Capture the cell that displays the provided text and extract its [X, Y] central coordinate. 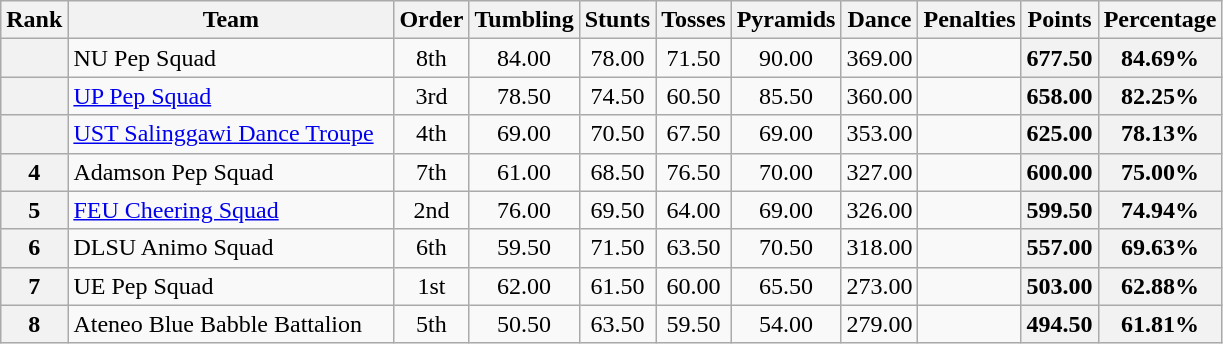
NU Pep Squad [231, 58]
6 [34, 248]
69.63% [1160, 248]
318.00 [880, 248]
Percentage [1160, 20]
70.00 [786, 172]
353.00 [880, 134]
76.50 [694, 172]
Adamson Pep Squad [231, 172]
82.25% [1160, 96]
DLSU Animo Squad [231, 248]
50.50 [524, 324]
Penalties [970, 20]
6th [432, 248]
327.00 [880, 172]
78.13% [1160, 134]
279.00 [880, 324]
61.50 [617, 286]
599.50 [1060, 210]
84.00 [524, 58]
2nd [432, 210]
Dance [880, 20]
Stunts [617, 20]
Points [1060, 20]
67.50 [694, 134]
369.00 [880, 58]
60.00 [694, 286]
61.81% [1160, 324]
90.00 [786, 58]
7th [432, 172]
5 [34, 210]
54.00 [786, 324]
85.50 [786, 96]
68.50 [617, 172]
62.88% [1160, 286]
65.50 [786, 286]
74.94% [1160, 210]
UE Pep Squad [231, 286]
Tumbling [524, 20]
62.00 [524, 286]
Rank [34, 20]
273.00 [880, 286]
78.00 [617, 58]
3rd [432, 96]
84.69% [1160, 58]
503.00 [1060, 286]
75.00% [1160, 172]
64.00 [694, 210]
Order [432, 20]
7 [34, 286]
Team [231, 20]
60.50 [694, 96]
8th [432, 58]
69.50 [617, 210]
625.00 [1060, 134]
UP Pep Squad [231, 96]
FEU Cheering Squad [231, 210]
78.50 [524, 96]
658.00 [1060, 96]
Pyramids [786, 20]
326.00 [880, 210]
1st [432, 286]
494.50 [1060, 324]
74.50 [617, 96]
360.00 [880, 96]
4 [34, 172]
600.00 [1060, 172]
76.00 [524, 210]
677.50 [1060, 58]
4th [432, 134]
Ateneo Blue Babble Battalion [231, 324]
61.00 [524, 172]
5th [432, 324]
Tosses [694, 20]
8 [34, 324]
UST Salinggawi Dance Troupe [231, 134]
557.00 [1060, 248]
